Provide the [X, Y] coordinate of the cell's center where the given text is located.  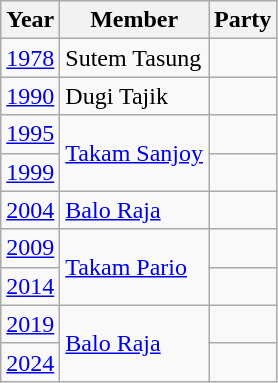
Member [134, 20]
Takam Sanjoy [134, 153]
Sutem Tasung [134, 58]
1999 [30, 172]
Party [242, 20]
2019 [30, 324]
Takam Pario [134, 267]
Year [30, 20]
1978 [30, 58]
Dugi Tajik [134, 96]
2024 [30, 362]
2009 [30, 248]
1995 [30, 134]
1990 [30, 96]
2014 [30, 286]
2004 [30, 210]
